For the text-containing cell, return its midpoint in (x, y) coordinate format. 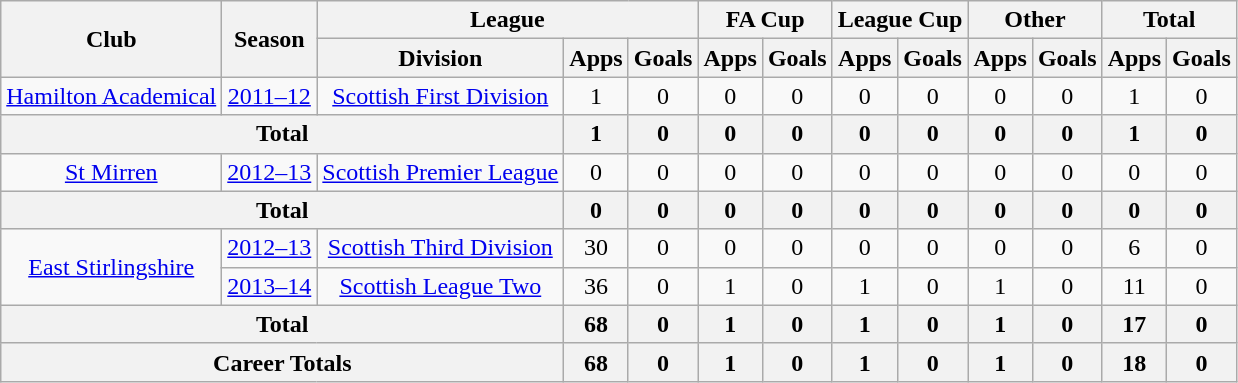
League Cup (900, 20)
Other (1035, 20)
Career Totals (282, 362)
2011–12 (270, 96)
17 (1134, 324)
Hamilton Academical (112, 96)
Scottish League Two (440, 286)
Division (440, 58)
League (508, 20)
Scottish Third Division (440, 248)
11 (1134, 286)
East Stirlingshire (112, 267)
30 (596, 248)
Season (270, 39)
Scottish First Division (440, 96)
18 (1134, 362)
St Mirren (112, 172)
Scottish Premier League (440, 172)
36 (596, 286)
Club (112, 39)
FA Cup (765, 20)
2013–14 (270, 286)
6 (1134, 248)
